Detect which cell encompasses the target text, then output its [x, y] center coordinate. 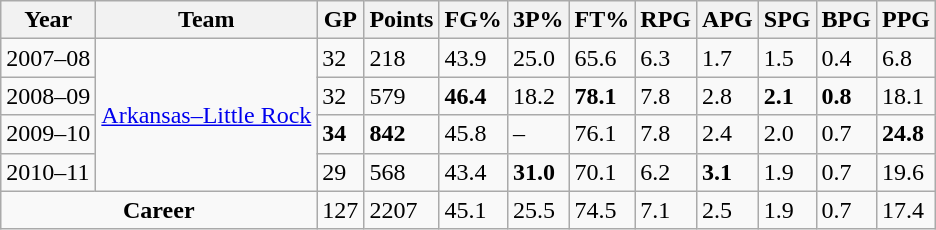
579 [402, 96]
18.2 [538, 96]
Year [48, 20]
842 [402, 134]
25.0 [538, 58]
GP [340, 20]
218 [402, 58]
0.8 [846, 96]
31.0 [538, 172]
2008–09 [48, 96]
17.4 [906, 210]
6.2 [666, 172]
6.3 [666, 58]
127 [340, 210]
2007–08 [48, 58]
PPG [906, 20]
78.1 [602, 96]
0.4 [846, 58]
74.5 [602, 210]
70.1 [602, 172]
1.7 [728, 58]
2.8 [728, 96]
APG [728, 20]
BPG [846, 20]
18.1 [906, 96]
1.5 [787, 58]
25.5 [538, 210]
76.1 [602, 134]
2.5 [728, 210]
2009–10 [48, 134]
65.6 [602, 58]
43.4 [473, 172]
SPG [787, 20]
2010–11 [48, 172]
Points [402, 20]
568 [402, 172]
Team [206, 20]
2.4 [728, 134]
2.0 [787, 134]
– [538, 134]
Arkansas–Little Rock [206, 115]
2.1 [787, 96]
3.1 [728, 172]
34 [340, 134]
7.1 [666, 210]
6.8 [906, 58]
24.8 [906, 134]
29 [340, 172]
46.4 [473, 96]
FT% [602, 20]
2207 [402, 210]
45.8 [473, 134]
RPG [666, 20]
43.9 [473, 58]
FG% [473, 20]
Career [159, 210]
45.1 [473, 210]
3P% [538, 20]
19.6 [906, 172]
